Determine the (x, y) coordinate at the center of the cell enclosing the given text.  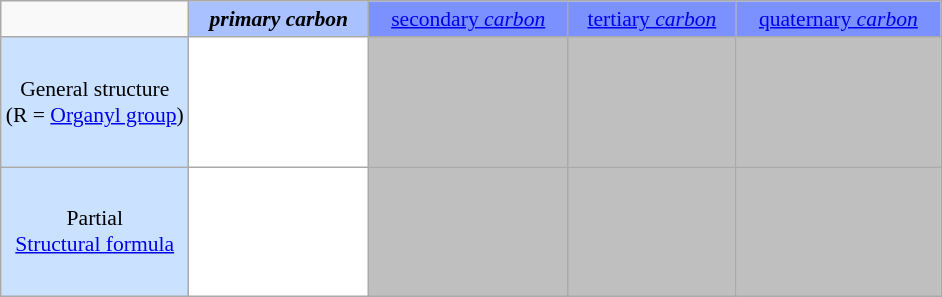
Partial Structural formula (95, 232)
quaternary carbon (838, 19)
tertiary carbon (652, 19)
General structure (R = Organyl group) (95, 102)
primary carbon (279, 19)
secondary carbon (468, 19)
